For the text-containing cell, return its midpoint in (X, Y) coordinate format. 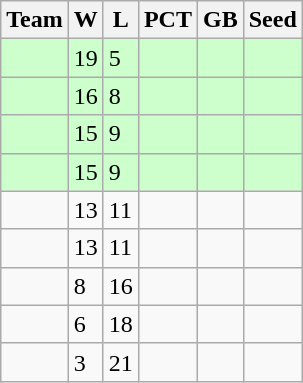
6 (86, 324)
Seed (272, 20)
Team (35, 20)
19 (86, 58)
L (120, 20)
3 (86, 362)
18 (120, 324)
W (86, 20)
PCT (168, 20)
GB (220, 20)
21 (120, 362)
5 (120, 58)
